Locate the cell with the specified text and output its [X, Y] center coordinate. 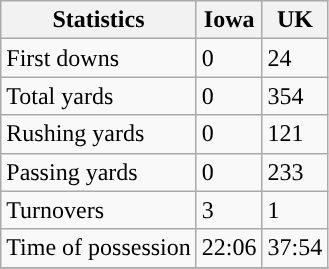
Iowa [229, 20]
Passing yards [99, 172]
Time of possession [99, 248]
37:54 [295, 248]
354 [295, 96]
121 [295, 134]
3 [229, 210]
24 [295, 58]
Statistics [99, 20]
233 [295, 172]
Total yards [99, 96]
Turnovers [99, 210]
UK [295, 20]
1 [295, 210]
Rushing yards [99, 134]
First downs [99, 58]
22:06 [229, 248]
